Search for the cell housing the specified text and yield its (x, y) center coordinate. 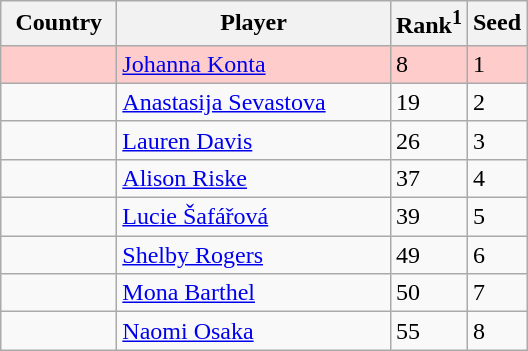
19 (428, 102)
Rank1 (428, 24)
Alison Riske (254, 178)
Lauren Davis (254, 140)
Mona Barthel (254, 293)
49 (428, 255)
2 (496, 102)
Anastasija Sevastova (254, 102)
Lucie Šafářová (254, 217)
Country (59, 24)
4 (496, 178)
37 (428, 178)
55 (428, 331)
3 (496, 140)
Naomi Osaka (254, 331)
Player (254, 24)
39 (428, 217)
50 (428, 293)
26 (428, 140)
7 (496, 293)
6 (496, 255)
Seed (496, 24)
1 (496, 64)
5 (496, 217)
Shelby Rogers (254, 255)
Johanna Konta (254, 64)
